Return the [x, y] coordinate for the center point of the cell that contains the specified text.  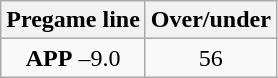
Pregame line [74, 20]
APP –9.0 [74, 58]
56 [210, 58]
Over/under [210, 20]
